Find where the given text appears and provide that cell's center as (x, y) coordinate. 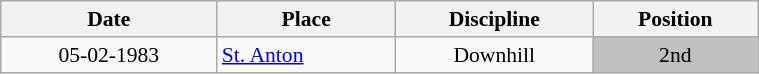
Downhill (494, 55)
St. Anton (306, 55)
Discipline (494, 19)
2nd (676, 55)
05-02-1983 (109, 55)
Place (306, 19)
Date (109, 19)
Position (676, 19)
